Scan for the cell matching the given text and deliver its (x, y) coordinate at center. 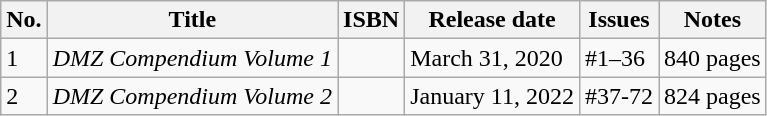
#37-72 (618, 96)
Issues (618, 20)
824 pages (713, 96)
No. (24, 20)
DMZ Compendium Volume 1 (192, 58)
1 (24, 58)
#1–36 (618, 58)
2 (24, 96)
January 11, 2022 (492, 96)
840 pages (713, 58)
Release date (492, 20)
ISBN (372, 20)
Notes (713, 20)
Title (192, 20)
March 31, 2020 (492, 58)
DMZ Compendium Volume 2 (192, 96)
